Return the (X, Y) coordinate for the center point of the cell that contains the specified text.  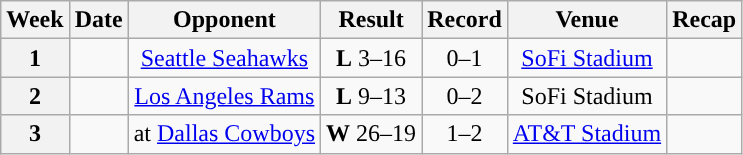
Los Angeles Rams (224, 96)
Opponent (224, 20)
at Dallas Cowboys (224, 134)
W 26–19 (372, 134)
Date (98, 20)
2 (35, 96)
0–2 (465, 96)
Recap (704, 20)
0–1 (465, 58)
Record (465, 20)
AT&T Stadium (586, 134)
1 (35, 58)
L 3–16 (372, 58)
3 (35, 134)
1–2 (465, 134)
Week (35, 20)
Venue (586, 20)
Seattle Seahawks (224, 58)
L 9–13 (372, 96)
Result (372, 20)
